Determine the [X, Y] coordinate at the center of the cell enclosing the given text.  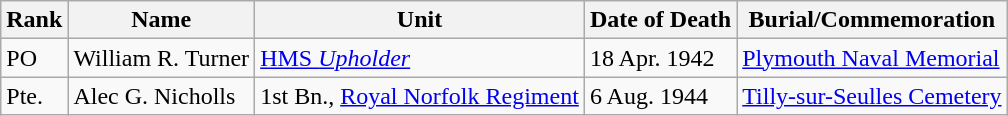
Unit [420, 20]
PO [34, 58]
6 Aug. 1944 [660, 96]
1st Bn., Royal Norfolk Regiment [420, 96]
Date of Death [660, 20]
Rank [34, 20]
Burial/Commemoration [872, 20]
Pte. [34, 96]
Alec G. Nicholls [162, 96]
HMS Upholder [420, 58]
Plymouth Naval Memorial [872, 58]
Tilly-sur-Seulles Cemetery [872, 96]
Name [162, 20]
William R. Turner [162, 58]
18 Apr. 1942 [660, 58]
